Locate the cell with the specified text and output its [x, y] center coordinate. 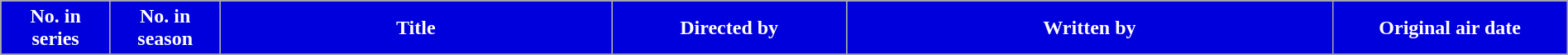
No. inseries [56, 28]
Written by [1090, 28]
Directed by [729, 28]
Original air date [1450, 28]
Title [416, 28]
No. inseason [165, 28]
